Return (X, Y) of the center of cell containing provided text 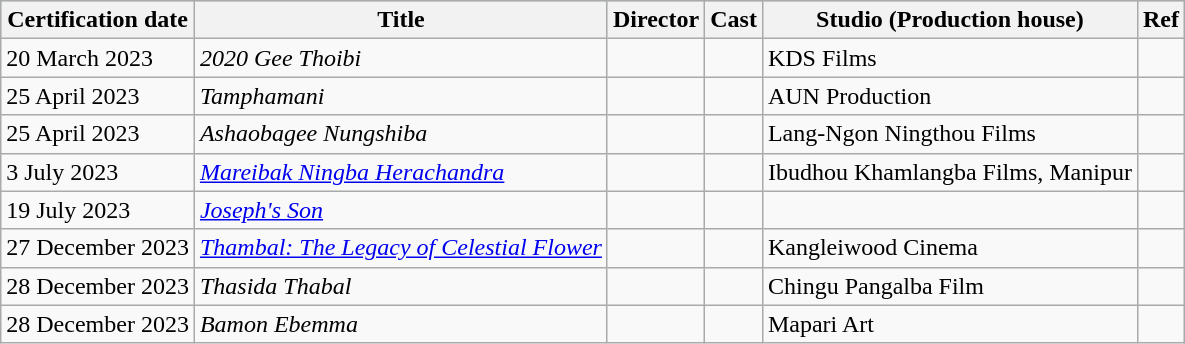
Bamon Ebemma (400, 324)
Joseph's Son (400, 210)
Director (656, 20)
KDS Films (950, 58)
Thasida Thabal (400, 286)
Lang-Ngon Ningthou Films (950, 134)
Ashaobagee Nungshiba (400, 134)
Kangleiwood Cinema (950, 248)
3 July 2023 (98, 172)
2020 Gee Thoibi (400, 58)
Mapari Art (950, 324)
Ibudhou Khamlangba Films, Manipur (950, 172)
Cast (734, 20)
19 July 2023 (98, 210)
Tamphamani (400, 96)
Title (400, 20)
Chingu Pangalba Film (950, 286)
Studio (Production house) (950, 20)
Certification date (98, 20)
Mareibak Ningba Herachandra (400, 172)
27 December 2023 (98, 248)
Ref (1160, 20)
Thambal: The Legacy of Celestial Flower (400, 248)
20 March 2023 (98, 58)
AUN Production (950, 96)
